Scan for the cell matching the given text and deliver its [x, y] coordinate at center. 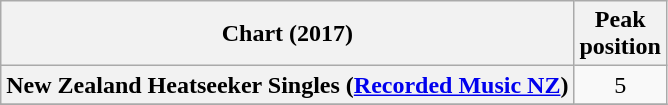
New Zealand Heatseeker Singles (Recorded Music NZ) [288, 85]
Chart (2017) [288, 34]
5 [620, 85]
Peak position [620, 34]
